For the text-containing cell, return its midpoint in (x, y) coordinate format. 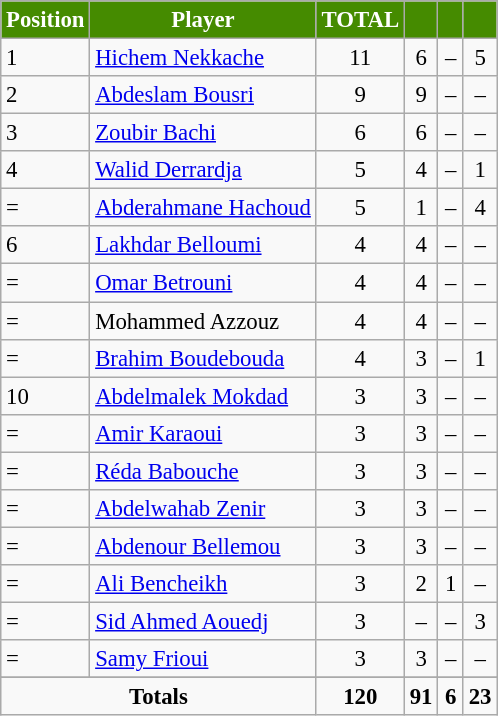
Hichem Nekkache (203, 58)
Ali Bencheikh (203, 584)
Abderahmane Hachoud (203, 208)
TOTAL (360, 20)
Brahim Boudebouda (203, 358)
Mohammed Azzouz (203, 321)
Sid Ahmed Aouedj (203, 621)
Position (46, 20)
91 (420, 697)
Abdelmalek Mokdad (203, 396)
Amir Karaoui (203, 433)
Walid Derrardja (203, 170)
Player (203, 20)
Réda Babouche (203, 471)
Samy Frioui (203, 659)
Abdenour Bellemou (203, 546)
Abdeslam Bousri (203, 95)
Omar Betrouni (203, 283)
11 (360, 58)
Zoubir Bachi (203, 133)
Totals (158, 697)
10 (46, 396)
Lakhdar Belloumi (203, 245)
Abdelwahab Zenir (203, 509)
120 (360, 697)
23 (480, 697)
